Identify which cell holds the provided text, then report its [x, y] central coordinate. 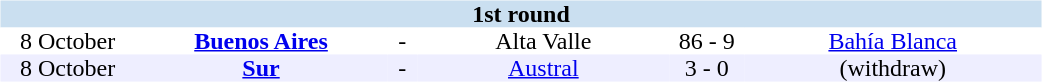
3 - 0 [707, 68]
Sur [262, 68]
1st round [520, 14]
86 - 9 [707, 42]
(withdraw) [893, 68]
Alta Valle [544, 42]
Austral [544, 68]
Buenos Aires [262, 42]
Bahía Blanca [893, 42]
